Return the (x, y) coordinate for the center point of the cell that contains the specified text.  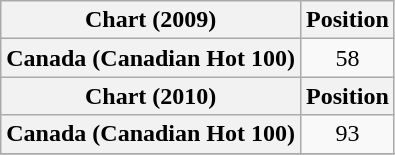
93 (348, 134)
Chart (2009) (151, 20)
58 (348, 58)
Chart (2010) (151, 96)
